From the cell containing the given text, extract its center point as [X, Y] coordinate. 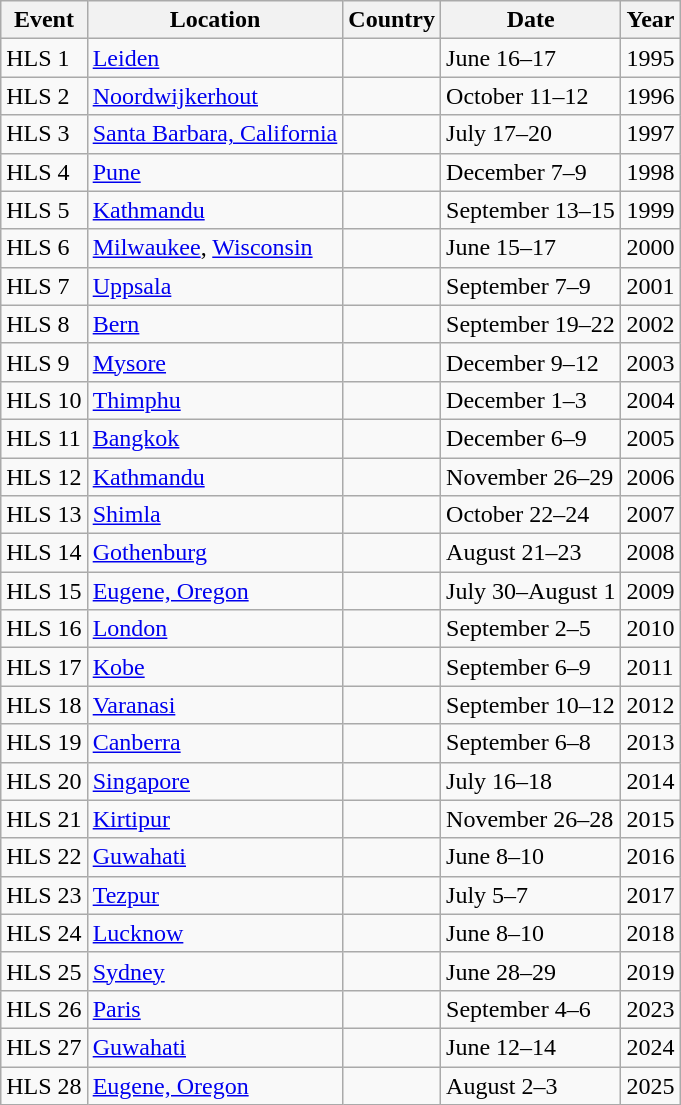
December 6–9 [531, 438]
December 9–12 [531, 362]
Event [44, 20]
2025 [650, 1085]
2017 [650, 895]
HLS 16 [44, 629]
HLS 26 [44, 1009]
HLS 14 [44, 553]
HLS 6 [44, 248]
2014 [650, 781]
June 12–14 [531, 1047]
HLS 17 [44, 667]
Milwaukee, Wisconsin [215, 248]
1995 [650, 58]
November 26–29 [531, 477]
Pune [215, 172]
HLS 11 [44, 438]
HLS 28 [44, 1085]
November 26–28 [531, 819]
Bern [215, 324]
HLS 27 [44, 1047]
June 28–29 [531, 971]
HLS 5 [44, 210]
2023 [650, 1009]
October 22–24 [531, 515]
HLS 15 [44, 591]
2002 [650, 324]
HLS 7 [44, 286]
December 7–9 [531, 172]
HLS 1 [44, 58]
Year [650, 20]
June 15–17 [531, 248]
HLS 2 [44, 96]
Country [392, 20]
1998 [650, 172]
HLS 23 [44, 895]
1996 [650, 96]
September 13–15 [531, 210]
Shimla [215, 515]
HLS 13 [44, 515]
1997 [650, 134]
2010 [650, 629]
HLS 3 [44, 134]
HLS 9 [44, 362]
July 16–18 [531, 781]
2016 [650, 857]
HLS 12 [44, 477]
HLS 22 [44, 857]
2004 [650, 400]
HLS 21 [44, 819]
Thimphu [215, 400]
2006 [650, 477]
Varanasi [215, 705]
2003 [650, 362]
Location [215, 20]
HLS 19 [44, 743]
HLS 24 [44, 933]
Noordwijkerhout [215, 96]
Kirtipur [215, 819]
Sydney [215, 971]
September 6–8 [531, 743]
HLS 20 [44, 781]
2019 [650, 971]
September 4–6 [531, 1009]
HLS 8 [44, 324]
August 2–3 [531, 1085]
July 5–7 [531, 895]
September 19–22 [531, 324]
July 17–20 [531, 134]
2005 [650, 438]
Singapore [215, 781]
HLS 10 [44, 400]
October 11–12 [531, 96]
2001 [650, 286]
Bangkok [215, 438]
2011 [650, 667]
July 30–August 1 [531, 591]
2012 [650, 705]
Tezpur [215, 895]
2008 [650, 553]
2015 [650, 819]
September 2–5 [531, 629]
HLS 25 [44, 971]
September 7–9 [531, 286]
2018 [650, 933]
Uppsala [215, 286]
HLS 18 [44, 705]
September 6–9 [531, 667]
Canberra [215, 743]
June 16–17 [531, 58]
2024 [650, 1047]
2009 [650, 591]
Date [531, 20]
London [215, 629]
2013 [650, 743]
Gothenburg [215, 553]
September 10–12 [531, 705]
Kobe [215, 667]
August 21–23 [531, 553]
2000 [650, 248]
Paris [215, 1009]
1999 [650, 210]
HLS 4 [44, 172]
Mysore [215, 362]
Lucknow [215, 933]
Leiden [215, 58]
December 1–3 [531, 400]
2007 [650, 515]
Santa Barbara, California [215, 134]
